Detect which cell encompasses the target text, then output its (x, y) center coordinate. 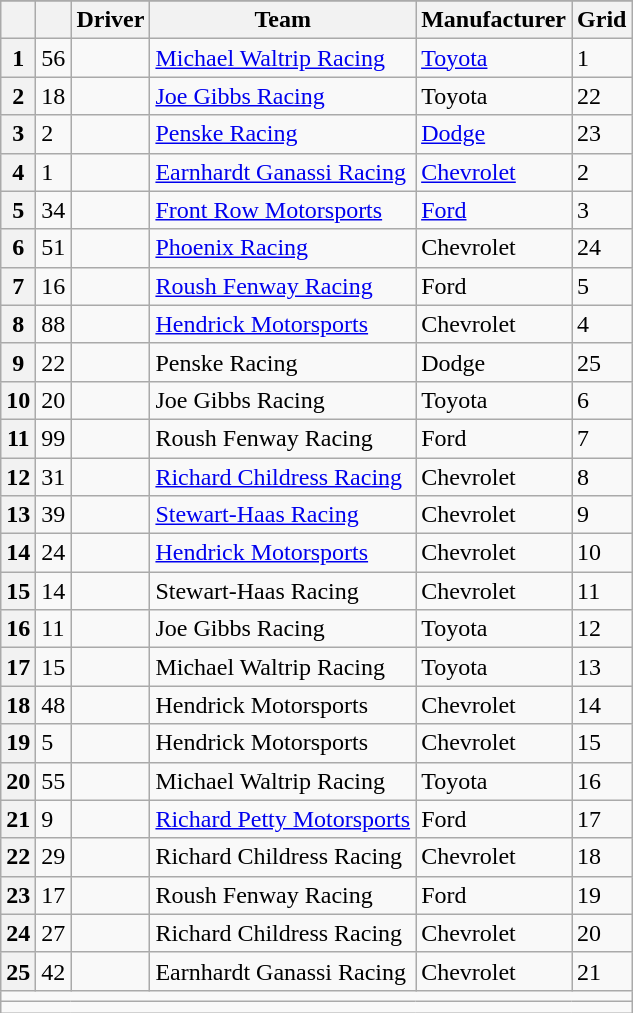
31 (54, 477)
55 (54, 781)
48 (54, 705)
34 (54, 210)
99 (54, 438)
Manufacturer (494, 20)
51 (54, 248)
Front Row Motorsports (283, 210)
29 (54, 857)
56 (54, 58)
42 (54, 971)
39 (54, 515)
Grid (602, 20)
27 (54, 933)
Richard Petty Motorsports (283, 819)
Driver (110, 20)
Phoenix Racing (283, 248)
Team (283, 20)
88 (54, 324)
